Determine the [x, y] coordinate at the center of the cell enclosing the given text.  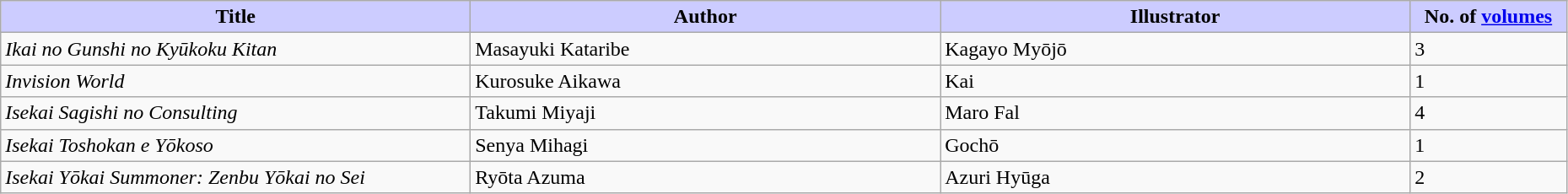
2 [1489, 177]
Kagayo Myōjō [1176, 49]
Isekai Yōkai Summoner: Zenbu Yōkai no Sei [236, 177]
Ikai no Gunshi no Kyūkoku Kitan [236, 49]
Senya Mihagi [705, 145]
Ryōta Azuma [705, 177]
Title [236, 17]
Kai [1176, 81]
Isekai Toshokan e Yōkoso [236, 145]
4 [1489, 113]
3 [1489, 49]
Azuri Hyūga [1176, 177]
Maro Fal [1176, 113]
Kurosuke Aikawa [705, 81]
No. of volumes [1489, 17]
Masayuki Kataribe [705, 49]
Gochō [1176, 145]
Invision World [236, 81]
Takumi Miyaji [705, 113]
Illustrator [1176, 17]
Isekai Sagishi no Consulting [236, 113]
Author [705, 17]
